Provide the [X, Y] coordinate of the cell's center where the given text is located.  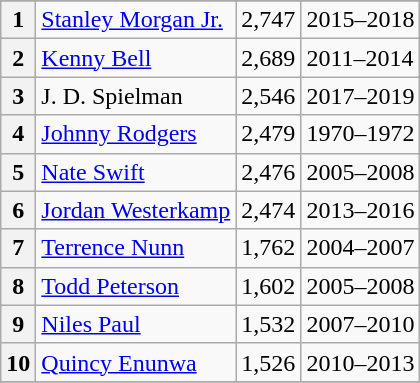
2,474 [268, 210]
2011–2014 [360, 58]
2013–2016 [360, 210]
Kenny Bell [136, 58]
4 [18, 134]
Terrence Nunn [136, 248]
7 [18, 248]
J. D. Spielman [136, 96]
2004–2007 [360, 248]
1,762 [268, 248]
2007–2010 [360, 324]
2 [18, 58]
2017–2019 [360, 96]
1,532 [268, 324]
2,546 [268, 96]
2,689 [268, 58]
2,747 [268, 20]
Niles Paul [136, 324]
1,602 [268, 286]
Stanley Morgan Jr. [136, 20]
1,526 [268, 362]
1970–1972 [360, 134]
Nate Swift [136, 172]
2,479 [268, 134]
8 [18, 286]
9 [18, 324]
Johnny Rodgers [136, 134]
10 [18, 362]
5 [18, 172]
Quincy Enunwa [136, 362]
Jordan Westerkamp [136, 210]
3 [18, 96]
2,476 [268, 172]
2015–2018 [360, 20]
Todd Peterson [136, 286]
1 [18, 20]
6 [18, 210]
2010–2013 [360, 362]
